Detect which cell encompasses the target text, then output its (X, Y) center coordinate. 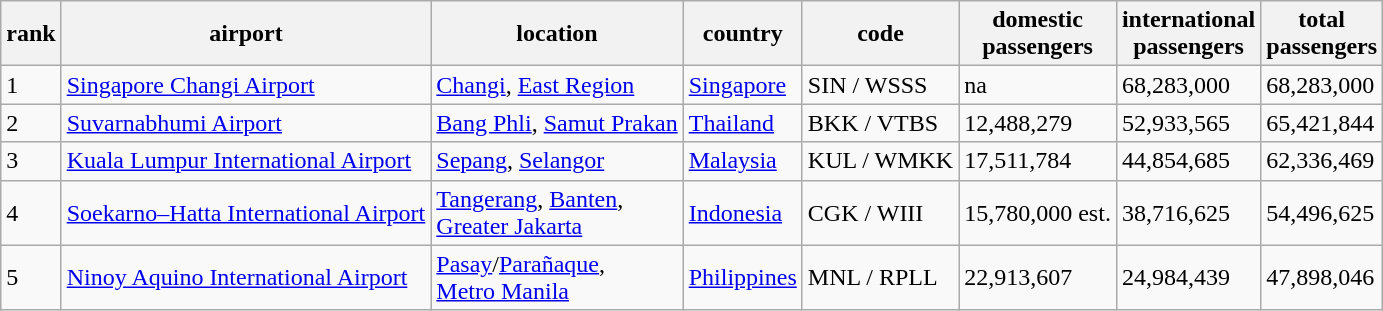
62,336,469 (1322, 161)
CGK / WIII (880, 212)
KUL / WMKK (880, 161)
Pasay/Parañaque,Metro Manila (557, 278)
totalpassengers (1322, 34)
Singapore Changi Airport (246, 85)
Indonesia (742, 212)
BKK / VTBS (880, 123)
24,984,439 (1188, 278)
Tangerang, Banten,Greater Jakarta (557, 212)
Bang Phli, Samut Prakan (557, 123)
Singapore (742, 85)
Philippines (742, 278)
65,421,844 (1322, 123)
Suvarnabhumi Airport (246, 123)
3 (31, 161)
airport (246, 34)
1 (31, 85)
code (880, 34)
Ninoy Aquino International Airport (246, 278)
5 (31, 278)
MNL / RPLL (880, 278)
52,933,565 (1188, 123)
country (742, 34)
rank (31, 34)
na (1038, 85)
22,913,607 (1038, 278)
15,780,000 est. (1038, 212)
47,898,046 (1322, 278)
Malaysia (742, 161)
internationalpassengers (1188, 34)
2 (31, 123)
SIN / WSSS (880, 85)
54,496,625 (1322, 212)
Changi, East Region (557, 85)
38,716,625 (1188, 212)
Kuala Lumpur International Airport (246, 161)
Soekarno–Hatta International Airport (246, 212)
17,511,784 (1038, 161)
location (557, 34)
Sepang, Selangor (557, 161)
12,488,279 (1038, 123)
4 (31, 212)
Thailand (742, 123)
domesticpassengers (1038, 34)
44,854,685 (1188, 161)
